From the cell containing the given text, extract its center point as (x, y) coordinate. 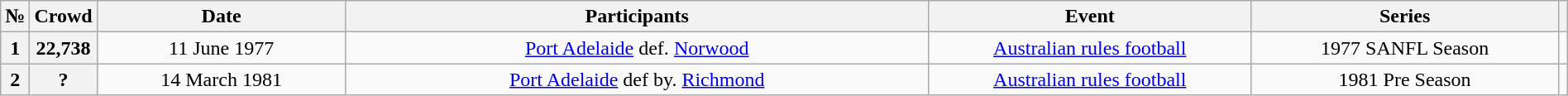
14 March 1981 (222, 79)
№ (15, 17)
1981 Pre Season (1404, 79)
11 June 1977 (222, 48)
1977 SANFL Season (1404, 48)
1 (15, 48)
? (63, 79)
Participants (637, 17)
22,738 (63, 48)
Series (1404, 17)
Port Adelaide def. Norwood (637, 48)
2 (15, 79)
Date (222, 17)
Port Adelaide def by. Richmond (637, 79)
Crowd (63, 17)
Event (1090, 17)
